Identify which cell holds the provided text, then report its (x, y) central coordinate. 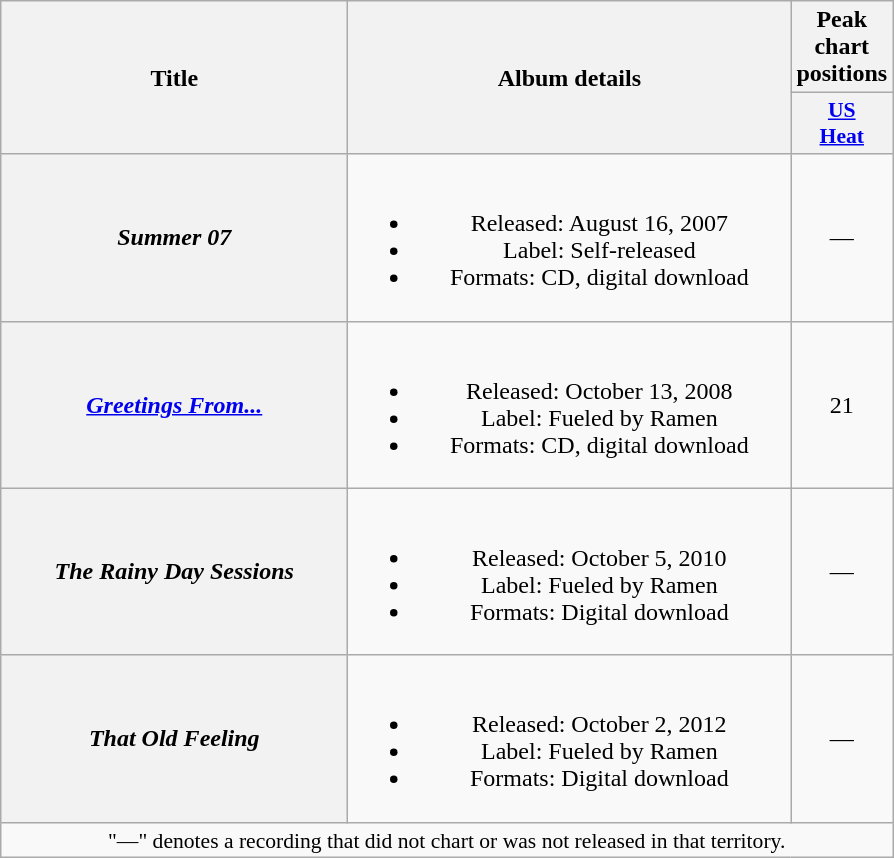
Released: August 16, 2007Label: Self-releasedFormats: CD, digital download (570, 238)
Released: October 13, 2008Label: Fueled by RamenFormats: CD, digital download (570, 404)
21 (842, 404)
Released: October 5, 2010Label: Fueled by RamenFormats: Digital download (570, 572)
Summer 07 (174, 238)
That Old Feeling (174, 738)
Peak chart positions (842, 47)
USHeat (842, 124)
"—" denotes a recording that did not chart or was not released in that territory. (447, 840)
Album details (570, 78)
The Rainy Day Sessions (174, 572)
Released: October 2, 2012Label: Fueled by RamenFormats: Digital download (570, 738)
Title (174, 78)
Greetings From... (174, 404)
